Return the (x, y) coordinate for the center point of the cell that contains the specified text.  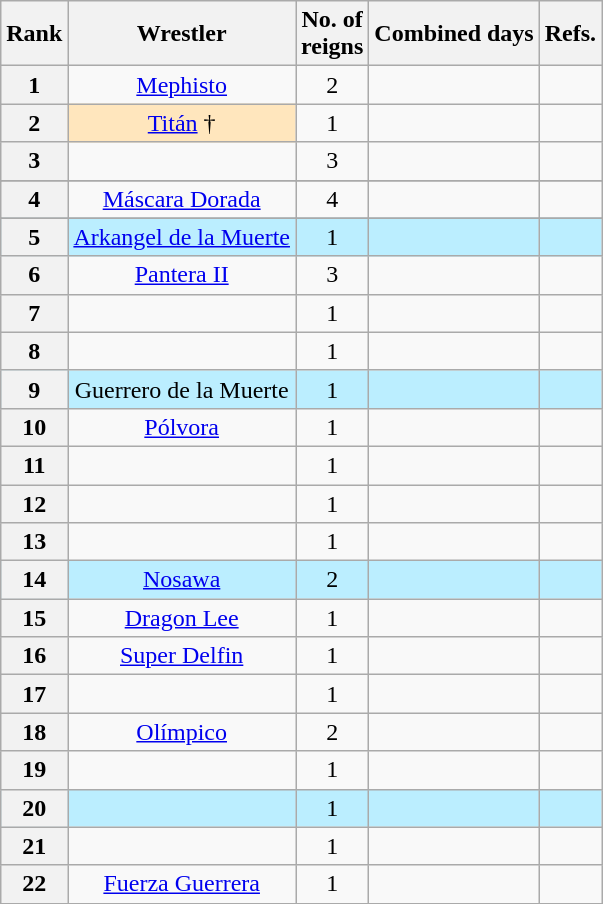
Fuerza Guerrera (182, 884)
20 (34, 808)
17 (34, 694)
19 (34, 770)
13 (34, 542)
Titán † (182, 123)
11 (34, 465)
Nosawa (182, 580)
Rank (34, 34)
6 (34, 275)
Combined days (454, 34)
7 (34, 313)
Super Delfin (182, 656)
Máscara Dorada (182, 199)
Dragon Lee (182, 618)
5 (34, 237)
Pantera II (182, 275)
8 (34, 351)
14 (34, 580)
12 (34, 503)
21 (34, 846)
22 (34, 884)
Olímpico (182, 732)
Pólvora (182, 427)
Guerrero de la Muerte (182, 389)
10 (34, 427)
Arkangel de la Muerte (182, 237)
No. ofreigns (332, 34)
18 (34, 732)
9 (34, 389)
16 (34, 656)
Wrestler (182, 34)
Mephisto (182, 85)
Refs. (570, 34)
15 (34, 618)
